Provide the [x, y] coordinate of the cell's center where the given text is located.  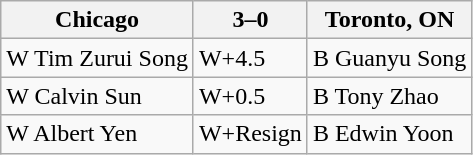
B Edwin Yoon [389, 134]
3–0 [250, 20]
W Calvin Sun [98, 96]
W Albert Yen [98, 134]
W+Resign [250, 134]
B Guanyu Song [389, 58]
B Tony Zhao [389, 96]
W+4.5 [250, 58]
Chicago [98, 20]
W+0.5 [250, 96]
Toronto, ON [389, 20]
W Tim Zurui Song [98, 58]
